Determine the (x, y) coordinate at the center of the cell enclosing the given text.  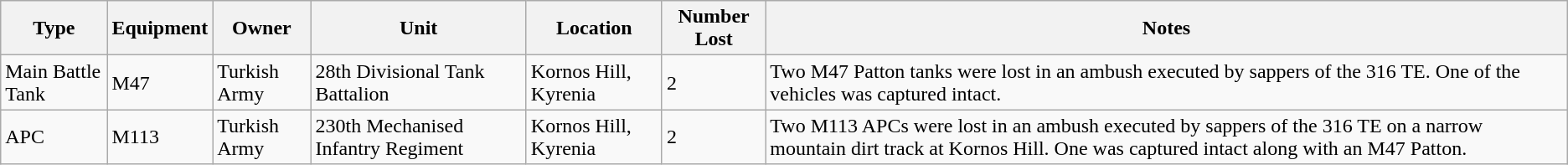
Equipment (160, 28)
M113 (160, 137)
230th Mechanised Infantry Regiment (419, 137)
Number Lost (714, 28)
Notes (1166, 28)
Unit (419, 28)
Location (594, 28)
M47 (160, 82)
Main Battle Tank (54, 82)
APC (54, 137)
Type (54, 28)
Two M47 Patton tanks were lost in an ambush executed by sappers of the 316 TE. One of the vehicles was captured intact. (1166, 82)
Owner (261, 28)
28th Divisional Tank Battalion (419, 82)
